Return [x, y] of the center of cell containing provided text 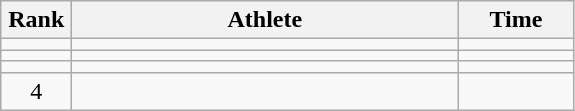
Athlete [265, 20]
Time [516, 20]
4 [36, 91]
Rank [36, 20]
